Pinpoint the cell where the given text exists, returning its (x, y) midpoint coordinate. 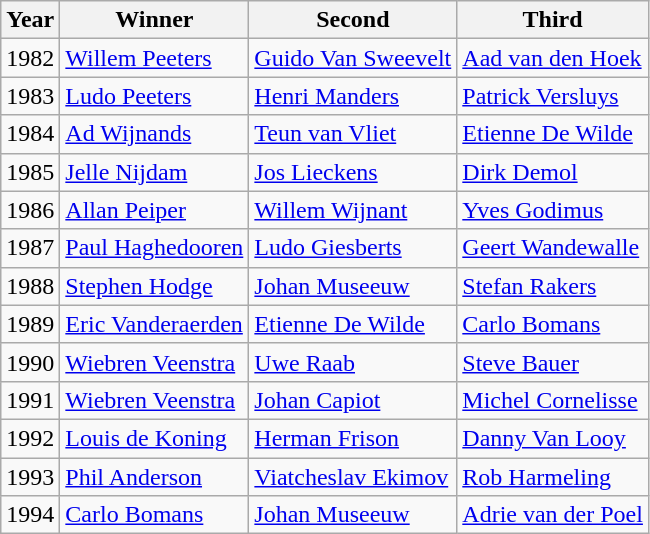
Stefan Rakers (553, 286)
Willem Wijnant (353, 210)
Jelle Nijdam (154, 172)
Dirk Demol (553, 172)
Geert Wandewalle (553, 248)
1993 (30, 477)
1991 (30, 400)
Viatcheslav Ekimov (353, 477)
Adrie van der Poel (553, 515)
1990 (30, 362)
Aad van den Hoek (553, 58)
Steve Bauer (553, 362)
1989 (30, 324)
Allan Peiper (154, 210)
Winner (154, 20)
1984 (30, 134)
Uwe Raab (353, 362)
Rob Harmeling (553, 477)
Second (353, 20)
1994 (30, 515)
1983 (30, 96)
Patrick Versluys (553, 96)
Ad Wijnands (154, 134)
Yves Godimus (553, 210)
1982 (30, 58)
Herman Frison (353, 438)
Phil Anderson (154, 477)
1985 (30, 172)
Stephen Hodge (154, 286)
1988 (30, 286)
Eric Vanderaerden (154, 324)
Willem Peeters (154, 58)
Henri Manders (353, 96)
Guido Van Sweevelt (353, 58)
Teun van Vliet (353, 134)
Louis de Koning (154, 438)
Michel Cornelisse (553, 400)
Third (553, 20)
Paul Haghedooren (154, 248)
Jos Lieckens (353, 172)
1992 (30, 438)
Johan Capiot (353, 400)
1986 (30, 210)
Ludo Peeters (154, 96)
Year (30, 20)
Danny Van Looy (553, 438)
1987 (30, 248)
Ludo Giesberts (353, 248)
